From the cell containing the given text, extract its center point as (X, Y) coordinate. 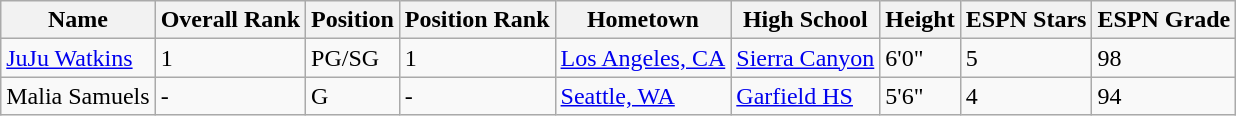
Garfield HS (806, 96)
Hometown (643, 20)
G (353, 96)
Height (920, 20)
Position Rank (477, 20)
94 (1164, 96)
4 (1026, 96)
JuJu Watkins (78, 58)
Los Angeles, CA (643, 58)
Malia Samuels (78, 96)
Seattle, WA (643, 96)
6'0" (920, 58)
PG/SG (353, 58)
ESPN Stars (1026, 20)
Position (353, 20)
High School (806, 20)
ESPN Grade (1164, 20)
5'6" (920, 96)
Overall Rank (230, 20)
5 (1026, 58)
Sierra Canyon (806, 58)
Name (78, 20)
98 (1164, 58)
